From the cell containing the given text, extract its center point as [x, y] coordinate. 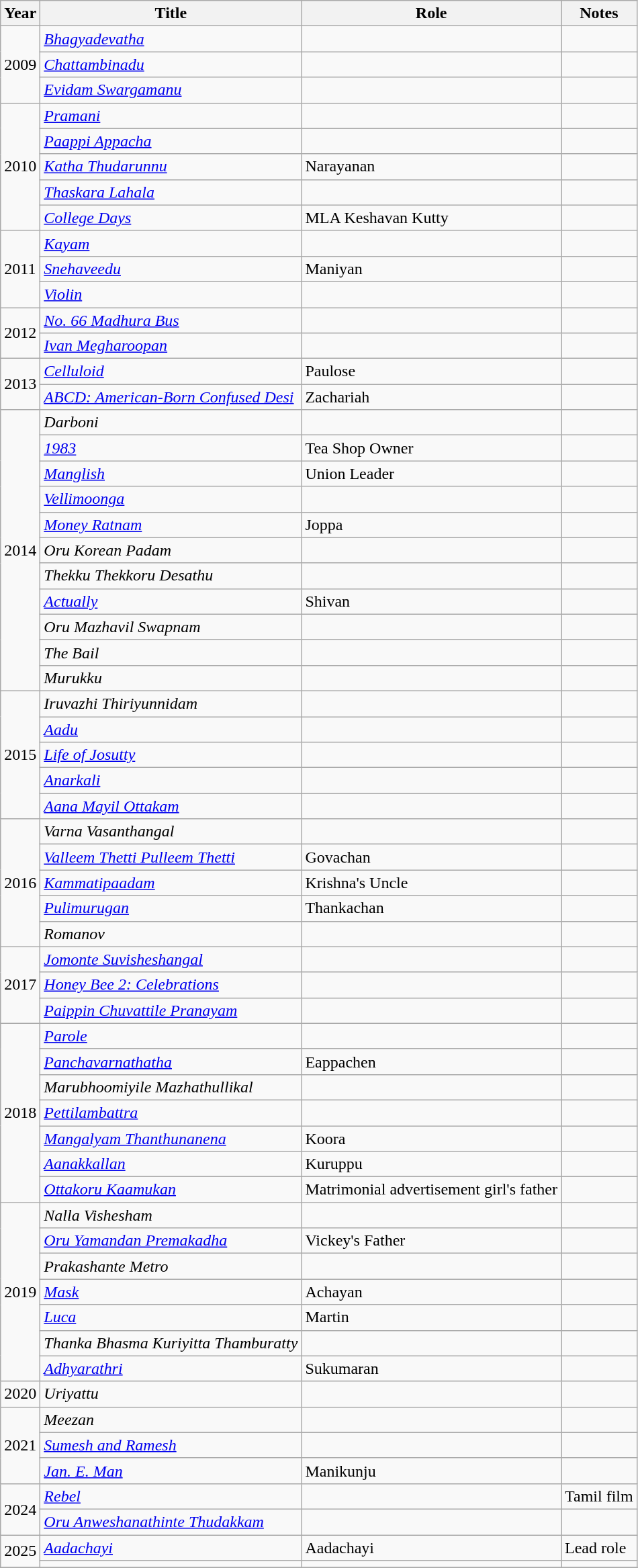
Honey Bee 2: Celebrations [171, 985]
Role [431, 13]
Kayam [171, 243]
Govachan [431, 857]
The Bail [171, 652]
Thankachan [431, 908]
Luca [171, 1317]
Manikunju [431, 1471]
Thanka Bhasma Kuriyitta Thamburatty [171, 1343]
2016 [20, 883]
Aana Mayil Ottakam [171, 806]
Narayanan [431, 167]
2020 [20, 1394]
Martin [431, 1317]
Romanov [171, 934]
Kuruppu [431, 1164]
Oru Korean Padam [171, 550]
Sukumaran [431, 1368]
Oru Yamandan Premakadha [171, 1241]
2019 [20, 1292]
Manglish [171, 474]
Pramani [171, 116]
Paippin Chuvattile Pranayam [171, 1010]
Union Leader [431, 474]
Achayan [431, 1292]
Meezan [171, 1420]
College Days [171, 218]
Tamil film [599, 1496]
2025 [20, 1551]
Snehaveedu [171, 269]
Mask [171, 1292]
Thaskara Lahala [171, 192]
Katha Thudarunnu [171, 167]
Krishna's Uncle [431, 883]
Title [171, 13]
2024 [20, 1509]
Darboni [171, 423]
Joppa [431, 525]
Ivan Megharoopan [171, 346]
Paappi Appacha [171, 141]
Panchavarnathatha [171, 1061]
No. 66 Madhura Bus [171, 320]
Celluloid [171, 372]
Thekku Thekkoru Desathu [171, 576]
Eappachen [431, 1061]
Vickey's Father [431, 1241]
Sumesh and Ramesh [171, 1445]
2015 [20, 754]
1983 [171, 448]
Vellimoonga [171, 499]
2013 [20, 384]
Rebel [171, 1496]
Aadu [171, 729]
2009 [20, 64]
Shivan [431, 601]
Pettilambattra [171, 1113]
Valleem Thetti Pulleem Thetti [171, 857]
Uriyattu [171, 1394]
Money Ratnam [171, 525]
Prakashante Metro [171, 1266]
Tea Shop Owner [431, 448]
Adhyarathri [171, 1368]
Lead role [599, 1547]
ABCD: American-Born Confused Desi [171, 397]
Violin [171, 294]
Actually [171, 601]
Life of Josutty [171, 755]
2017 [20, 985]
Jomonte Suvisheshangal [171, 959]
Bhagyadevatha [171, 39]
Anarkali [171, 781]
2014 [20, 551]
Pulimurugan [171, 908]
Kammatipaadam [171, 883]
Zachariah [431, 397]
2021 [20, 1445]
Ottakoru Kaamukan [171, 1190]
Paulose [431, 372]
Nalla Vishesham [171, 1215]
Year [20, 13]
Koora [431, 1139]
Murukku [171, 678]
Varna Vasanthangal [171, 832]
Notes [599, 13]
Mangalyam Thanthunanena [171, 1139]
Evidam Swargamanu [171, 90]
MLA Keshavan Kutty [431, 218]
Marubhoomiyile Mazhathullikal [171, 1087]
2018 [20, 1113]
Maniyan [431, 269]
Matrimonial advertisement girl's father [431, 1190]
Jan. E. Man [171, 1471]
2010 [20, 167]
Parole [171, 1036]
2012 [20, 333]
Iruvazhi Thiriyunnidam [171, 703]
Oru Mazhavil Swapnam [171, 627]
Aanakkallan [171, 1164]
Chattambinadu [171, 64]
Oru Anweshanathinte Thudakkam [171, 1522]
2011 [20, 269]
